Determine the [X, Y] coordinate at the center of the cell enclosing the given text.  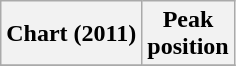
Chart (2011) [72, 34]
Peakposition [188, 34]
